Scan for the cell matching the given text and deliver its (x, y) coordinate at center. 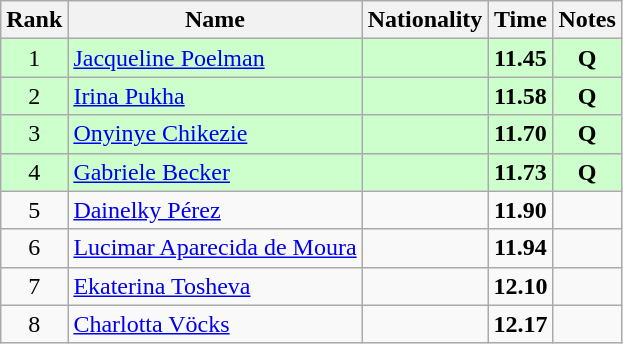
11.70 (520, 134)
11.90 (520, 210)
4 (34, 172)
Ekaterina Tosheva (215, 286)
Lucimar Aparecida de Moura (215, 248)
Gabriele Becker (215, 172)
Notes (587, 20)
6 (34, 248)
5 (34, 210)
Time (520, 20)
12.10 (520, 286)
Jacqueline Poelman (215, 58)
Irina Pukha (215, 96)
Rank (34, 20)
8 (34, 324)
Charlotta Vöcks (215, 324)
11.94 (520, 248)
12.17 (520, 324)
1 (34, 58)
11.58 (520, 96)
2 (34, 96)
7 (34, 286)
3 (34, 134)
Dainelky Pérez (215, 210)
11.45 (520, 58)
11.73 (520, 172)
Name (215, 20)
Nationality (425, 20)
Onyinye Chikezie (215, 134)
